Locate the cell with the specified text and output its [x, y] center coordinate. 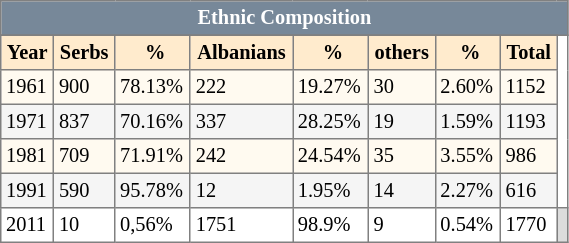
1770 [528, 225]
9 [402, 225]
590 [84, 190]
Ethnic Composition [284, 18]
30 [402, 87]
24.54% [330, 156]
95.78% [153, 190]
1981 [28, 156]
1751 [241, 225]
2.27% [468, 190]
14 [402, 190]
1152 [528, 87]
1.59% [468, 121]
98.9% [330, 225]
900 [84, 87]
70.16% [153, 121]
1193 [528, 121]
1961 [28, 87]
1991 [28, 190]
2011 [28, 225]
0.54% [468, 225]
others [402, 52]
709 [84, 156]
2.60% [468, 87]
837 [84, 121]
35 [402, 156]
Total [528, 52]
242 [241, 156]
3.55% [468, 156]
28.25% [330, 121]
Year [28, 52]
986 [528, 156]
12 [241, 190]
71.91% [153, 156]
1971 [28, 121]
Serbs [84, 52]
337 [241, 121]
78.13% [153, 87]
19.27% [330, 87]
1.95% [330, 190]
19 [402, 121]
616 [528, 190]
Albanians [241, 52]
0,56% [153, 225]
10 [84, 225]
222 [241, 87]
